Locate the cell with the specified text and output its (X, Y) center coordinate. 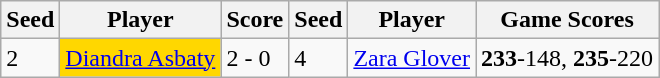
4 (318, 58)
2 (30, 58)
Game Scores (568, 20)
Zara Glover (412, 58)
2 - 0 (255, 58)
Diandra Asbaty (140, 58)
233-148, 235-220 (568, 58)
Score (255, 20)
